Find where the given text appears and provide that cell's center as (x, y) coordinate. 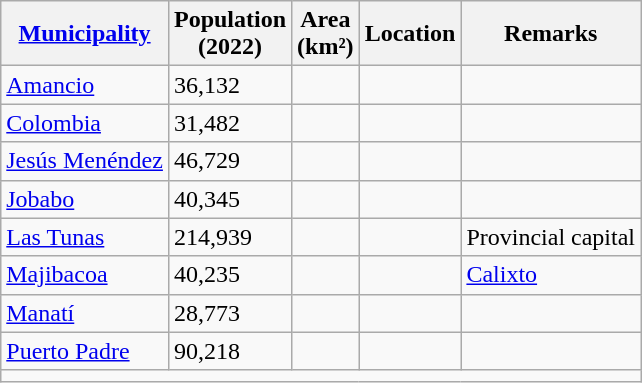
Puerto Padre (85, 351)
28,773 (230, 313)
Jobabo (85, 199)
46,729 (230, 161)
Location (410, 34)
Majibacoa (85, 275)
Calixto (551, 275)
Amancio (85, 85)
Colombia (85, 123)
36,132 (230, 85)
Municipality (85, 34)
Las Tunas (85, 237)
90,218 (230, 351)
Area(km²) (326, 34)
Remarks (551, 34)
Manatí (85, 313)
31,482 (230, 123)
40,235 (230, 275)
Population(2022) (230, 34)
Jesús Menéndez (85, 161)
214,939 (230, 237)
40,345 (230, 199)
Provincial capital (551, 237)
